Identify which cell holds the provided text, then report its (X, Y) central coordinate. 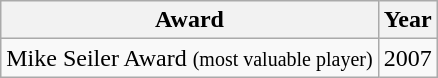
Mike Seiler Award (most valuable player) (190, 58)
Award (190, 20)
2007 (408, 58)
Year (408, 20)
